Search for the cell housing the specified text and yield its (X, Y) center coordinate. 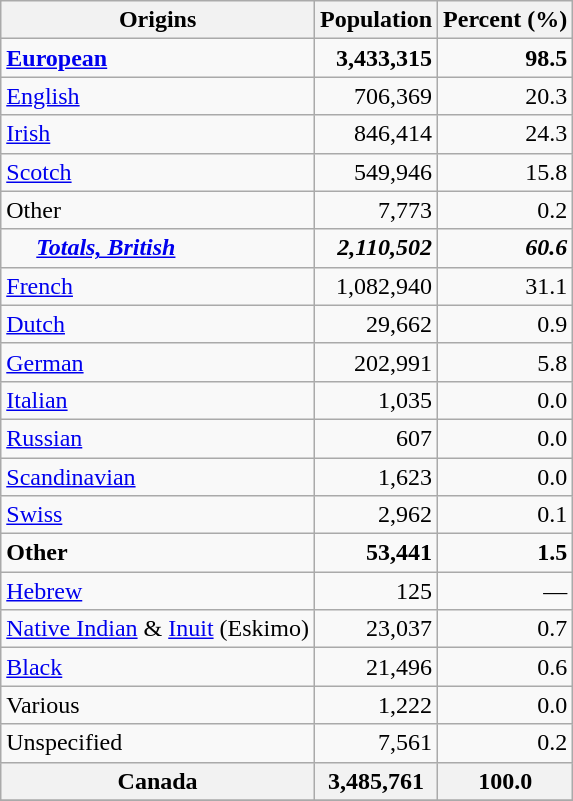
2,110,502 (376, 248)
706,369 (376, 96)
60.6 (506, 248)
53,441 (376, 553)
23,037 (376, 629)
Italian (158, 400)
1.5 (506, 553)
1,623 (376, 477)
98.5 (506, 58)
0.7 (506, 629)
Russian (158, 438)
125 (376, 591)
Percent (%) (506, 20)
Population (376, 20)
French (158, 286)
Native Indian & Inuit (Eskimo) (158, 629)
Unspecified (158, 743)
German (158, 362)
3,433,315 (376, 58)
Scotch (158, 172)
European (158, 58)
24.3 (506, 134)
English (158, 96)
20.3 (506, 96)
Swiss (158, 515)
29,662 (376, 324)
Irish (158, 134)
3,485,761 (376, 781)
31.1 (506, 286)
Scandinavian (158, 477)
0.1 (506, 515)
7,561 (376, 743)
0.6 (506, 667)
100.0 (506, 781)
— (506, 591)
Hebrew (158, 591)
607 (376, 438)
2,962 (376, 515)
Origins (158, 20)
1,222 (376, 705)
Totals, British (158, 248)
Dutch (158, 324)
Black (158, 667)
0.9 (506, 324)
549,946 (376, 172)
202,991 (376, 362)
5.8 (506, 362)
21,496 (376, 667)
7,773 (376, 210)
1,082,940 (376, 286)
1,035 (376, 400)
Canada (158, 781)
15.8 (506, 172)
Various (158, 705)
846,414 (376, 134)
